Pinpoint the cell where the given text exists, returning its (x, y) midpoint coordinate. 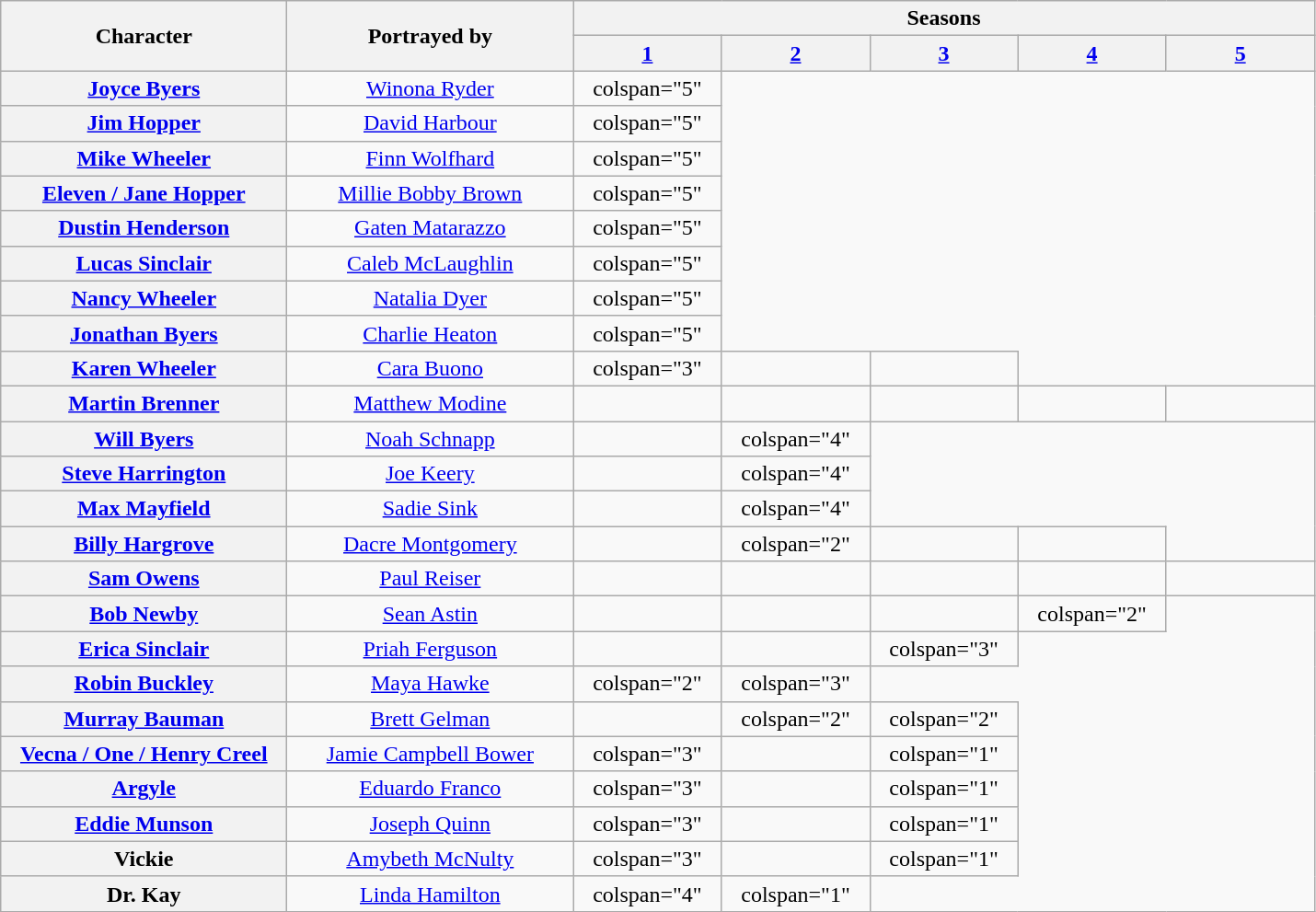
Dr. Kay (144, 894)
Winona Ryder (431, 88)
2 (795, 53)
Sean Astin (431, 614)
Will Byers (144, 439)
Martin Brenner (144, 403)
Joe Keery (431, 474)
Argyle (144, 789)
Eddie Munson (144, 824)
Billy Hargrove (144, 544)
Bob Newby (144, 614)
5 (1241, 53)
Sadie Sink (431, 509)
Karen Wheeler (144, 368)
Joyce Byers (144, 88)
Max Mayfield (144, 509)
Erica Sinclair (144, 649)
Jim Hopper (144, 123)
Eleven / Jane Hopper (144, 193)
Dustin Henderson (144, 228)
Eduardo Franco (431, 789)
Jonathan Byers (144, 333)
4 (1091, 53)
Amybeth McNulty (431, 859)
Natalia Dyer (431, 298)
Paul Reiser (431, 579)
Joseph Quinn (431, 824)
Millie Bobby Brown (431, 193)
3 (944, 53)
Gaten Matarazzo (431, 228)
1 (648, 53)
Noah Schnapp (431, 439)
Vickie (144, 859)
Dacre Montgomery (431, 544)
Nancy Wheeler (144, 298)
Jamie Campbell Bower (431, 754)
Murray Bauman (144, 719)
Robin Buckley (144, 684)
Seasons (944, 18)
Charlie Heaton (431, 333)
Caleb McLaughlin (431, 263)
Priah Ferguson (431, 649)
Finn Wolfhard (431, 158)
Vecna / One / Henry Creel (144, 754)
Maya Hawke (431, 684)
Character (144, 36)
Steve Harrington (144, 474)
Mike Wheeler (144, 158)
Cara Buono (431, 368)
Matthew Modine (431, 403)
Sam Owens (144, 579)
David Harbour (431, 123)
Brett Gelman (431, 719)
Portrayed by (431, 36)
Linda Hamilton (431, 894)
Lucas Sinclair (144, 263)
